From the cell containing the given text, extract its center point as (x, y) coordinate. 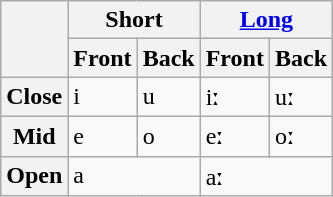
Mid (34, 136)
u (168, 97)
a (134, 176)
iː (234, 97)
Short (134, 20)
aː (266, 176)
i (102, 97)
o (168, 136)
uː (300, 97)
Long (266, 20)
Close (34, 97)
Open (34, 176)
eː (234, 136)
oː (300, 136)
e (102, 136)
